Extract the (x, y) coordinate from the center of the cell holding the provided text.  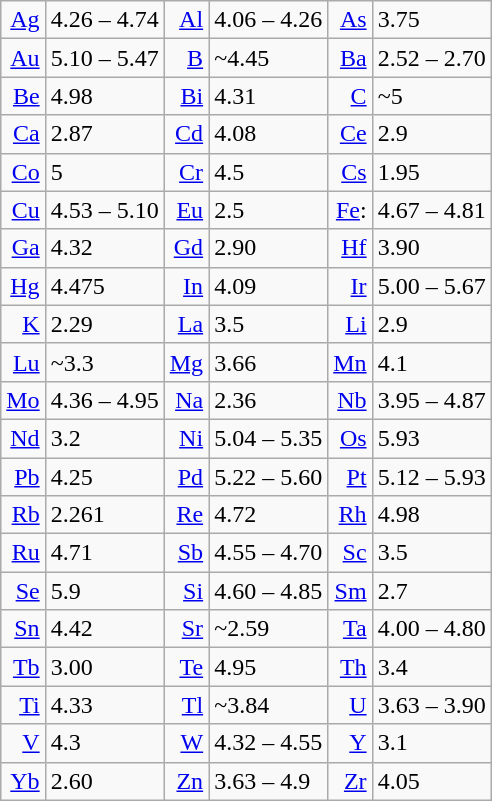
As (350, 20)
4.55 – 4.70 (268, 553)
3.75 (432, 20)
5.10 – 5.47 (104, 58)
Hf (350, 248)
Si (186, 591)
2.87 (104, 134)
U (350, 705)
Y (350, 743)
Ir (350, 286)
3.95 – 4.87 (432, 400)
4.33 (104, 705)
Ca (23, 134)
Al (186, 20)
4.06 – 4.26 (268, 20)
Lu (23, 362)
Fe: (350, 210)
Zn (186, 781)
Pt (350, 477)
Os (350, 438)
2.90 (268, 248)
2.5 (268, 210)
5 (104, 172)
W (186, 743)
3.00 (104, 667)
~3.3 (104, 362)
Ba (350, 58)
Sc (350, 553)
Sn (23, 629)
Nd (23, 438)
Co (23, 172)
5.04 – 5.35 (268, 438)
Ti (23, 705)
Rb (23, 515)
4.31 (268, 96)
La (186, 324)
4.53 – 5.10 (104, 210)
4.09 (268, 286)
Pb (23, 477)
Re (186, 515)
Au (23, 58)
B (186, 58)
4.26 – 4.74 (104, 20)
K (23, 324)
Te (186, 667)
5.00 – 5.67 (432, 286)
4.5 (268, 172)
3.63 – 4.9 (268, 781)
Hg (23, 286)
2.261 (104, 515)
Sb (186, 553)
5.12 – 5.93 (432, 477)
3.63 – 3.90 (432, 705)
4.3 (104, 743)
Cr (186, 172)
Th (350, 667)
1.95 (432, 172)
Ni (186, 438)
4.25 (104, 477)
~2.59 (268, 629)
Ta (350, 629)
4.475 (104, 286)
Nb (350, 400)
4.08 (268, 134)
Pd (186, 477)
4.00 – 4.80 (432, 629)
Se (23, 591)
Na (186, 400)
4.05 (432, 781)
3.2 (104, 438)
Mo (23, 400)
Ce (350, 134)
4.42 (104, 629)
4.67 – 4.81 (432, 210)
2.36 (268, 400)
Tl (186, 705)
4.1 (432, 362)
V (23, 743)
Gd (186, 248)
2.60 (104, 781)
Be (23, 96)
Li (350, 324)
3.1 (432, 743)
Ag (23, 20)
5.9 (104, 591)
4.72 (268, 515)
3.90 (432, 248)
Mn (350, 362)
Cs (350, 172)
Mg (186, 362)
4.60 – 4.85 (268, 591)
~3.84 (268, 705)
Cd (186, 134)
3.4 (432, 667)
Cu (23, 210)
4.32 (104, 248)
5.22 – 5.60 (268, 477)
5.93 (432, 438)
4.95 (268, 667)
4.36 – 4.95 (104, 400)
~5 (432, 96)
Bi (186, 96)
4.71 (104, 553)
2.7 (432, 591)
2.52 – 2.70 (432, 58)
Ru (23, 553)
Yb (23, 781)
C (350, 96)
2.29 (104, 324)
Ga (23, 248)
Rh (350, 515)
~4.45 (268, 58)
In (186, 286)
Sm (350, 591)
Zr (350, 781)
Eu (186, 210)
Tb (23, 667)
Sr (186, 629)
3.66 (268, 362)
4.32 – 4.55 (268, 743)
